Capture the cell that displays the provided text and extract its (x, y) central coordinate. 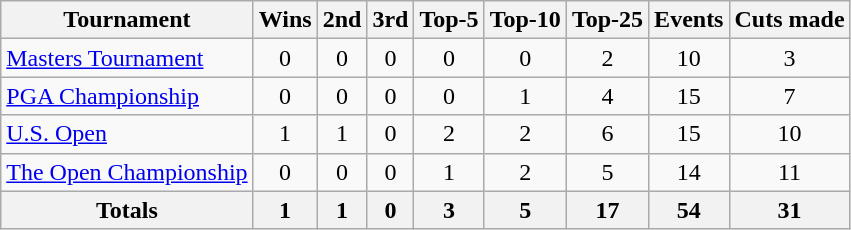
The Open Championship (127, 172)
Totals (127, 210)
Tournament (127, 20)
PGA Championship (127, 96)
Masters Tournament (127, 58)
17 (607, 210)
Wins (285, 20)
Top-5 (449, 20)
6 (607, 134)
11 (790, 172)
4 (607, 96)
U.S. Open (127, 134)
7 (790, 96)
14 (689, 172)
54 (689, 210)
31 (790, 210)
Top-10 (525, 20)
Top-25 (607, 20)
3rd (390, 20)
Events (689, 20)
2nd (342, 20)
Cuts made (790, 20)
